Determine the (x, y) coordinate at the center of the cell enclosing the given text.  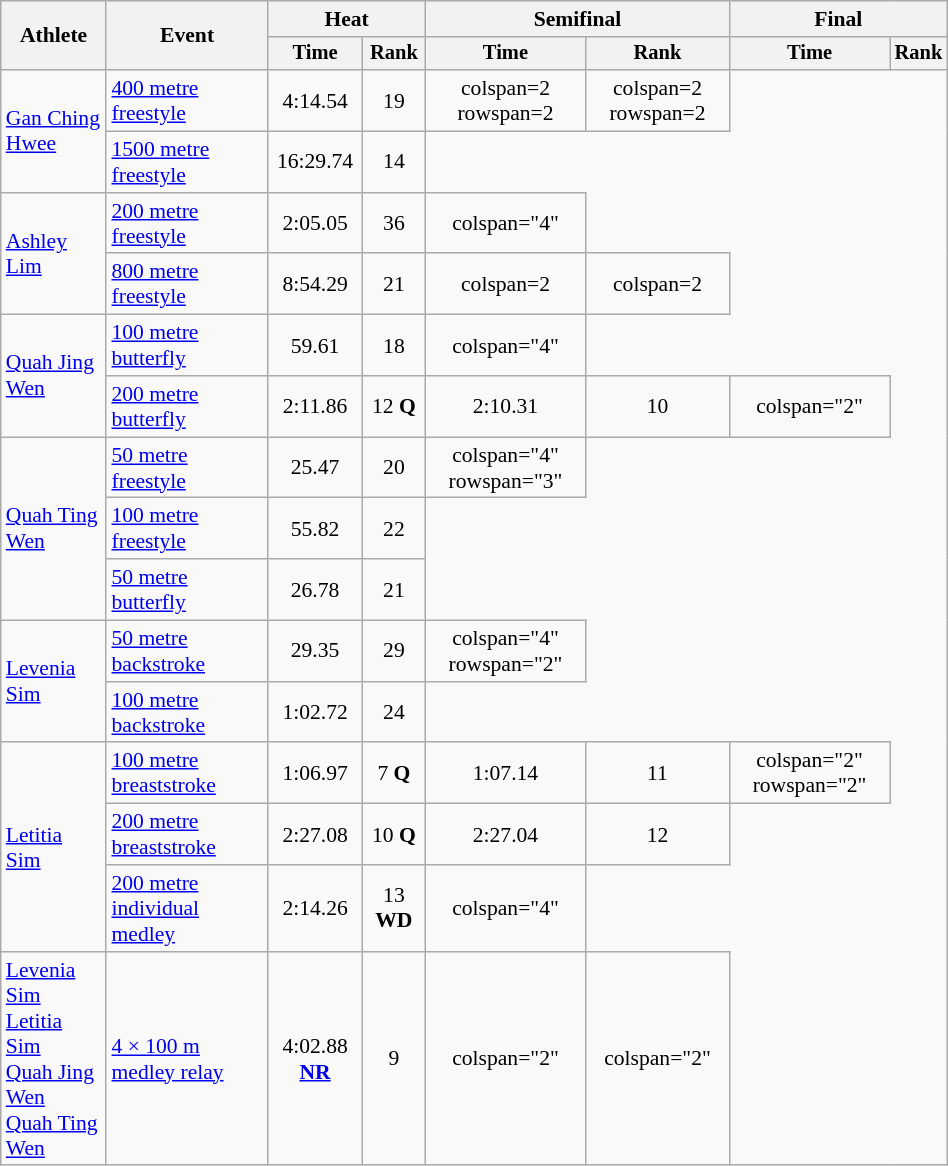
19 (394, 100)
55.82 (316, 528)
29 (394, 652)
Levenia Sim (54, 682)
200 metre individual medley (186, 908)
2:27.04 (505, 834)
colspan="4" rowspan="2" (505, 652)
36 (394, 224)
100 metre backstroke (186, 712)
25.47 (316, 468)
200 metre butterfly (186, 406)
16:29.74 (316, 162)
11 (658, 774)
Levenia Sim Letitia Sim Quah Jing Wen Quah Ting Wen (54, 1059)
1:06.97 (316, 774)
Quah Ting Wen (54, 528)
24 (394, 712)
10 (658, 406)
20 (394, 468)
9 (394, 1059)
8:54.29 (316, 284)
400 metre freestyle (186, 100)
Athlete (54, 36)
200 metre freestyle (186, 224)
12 (658, 834)
2:05.05 (316, 224)
7 Q (394, 774)
2:10.31 (505, 406)
Letitia Sim (54, 848)
Event (186, 36)
800 metre freestyle (186, 284)
colspan="2" rowspan="2" (809, 774)
13 WD (394, 908)
colspan="4" rowspan="3" (505, 468)
2:14.26 (316, 908)
Heat (347, 19)
59.61 (316, 346)
Final (838, 19)
4:02.88 NR (316, 1059)
50 metre freestyle (186, 468)
100 metre butterfly (186, 346)
200 metre breaststroke (186, 834)
2:27.08 (316, 834)
100 metre freestyle (186, 528)
4:14.54 (316, 100)
1:07.14 (505, 774)
2:11.86 (316, 406)
12 Q (394, 406)
100 metre breaststroke (186, 774)
1500 metre freestyle (186, 162)
1:02.72 (316, 712)
18 (394, 346)
22 (394, 528)
Quah Jing Wen (54, 376)
50 metre butterfly (186, 590)
50 metre backstroke (186, 652)
Semifinal (577, 19)
4 × 100 m medley relay (186, 1059)
Ashley Lim (54, 254)
Gan Ching Hwee (54, 131)
29.35 (316, 652)
10 Q (394, 834)
14 (394, 162)
26.78 (316, 590)
